From the cell containing the given text, extract its center point as [X, Y] coordinate. 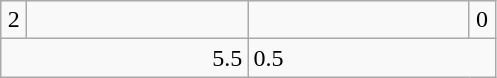
5.5 [124, 58]
0 [482, 20]
0.5 [372, 58]
2 [14, 20]
